From the cell containing the given text, extract its center point as (X, Y) coordinate. 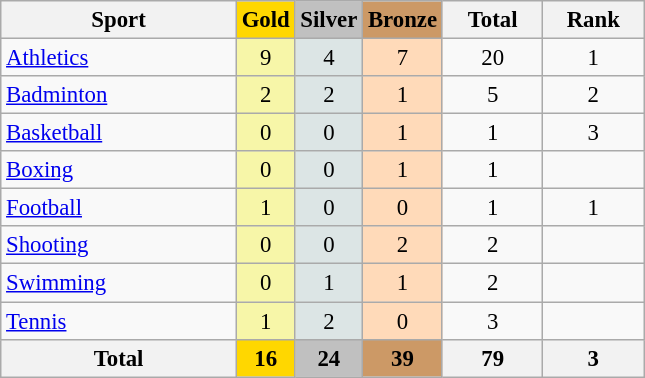
Badminton (119, 95)
Silver (329, 20)
Shooting (119, 245)
Tennis (119, 321)
16 (266, 358)
20 (492, 58)
7 (403, 58)
Sport (119, 20)
39 (403, 358)
5 (492, 95)
4 (329, 58)
Swimming (119, 283)
Athletics (119, 58)
Boxing (119, 170)
Basketball (119, 133)
24 (329, 358)
Rank (594, 20)
Gold (266, 20)
Bronze (403, 20)
9 (266, 58)
Football (119, 208)
79 (492, 358)
